Detect which cell encompasses the target text, then output its [X, Y] center coordinate. 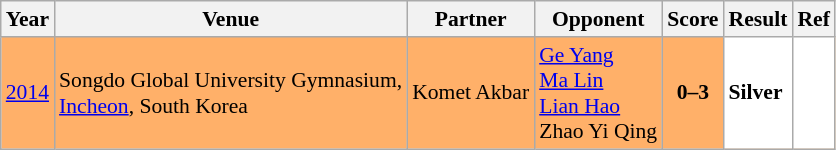
Silver [758, 93]
Venue [230, 19]
Ref [813, 19]
Komet Akbar [470, 93]
0–3 [692, 93]
Songdo Global University Gymnasium, Incheon, South Korea [230, 93]
Partner [470, 19]
Opponent [598, 19]
Result [758, 19]
2014 [28, 93]
Ge Yang Ma Lin Lian Hao Zhao Yi Qing [598, 93]
Score [692, 19]
Year [28, 19]
